From the cell containing the given text, extract its center point as [x, y] coordinate. 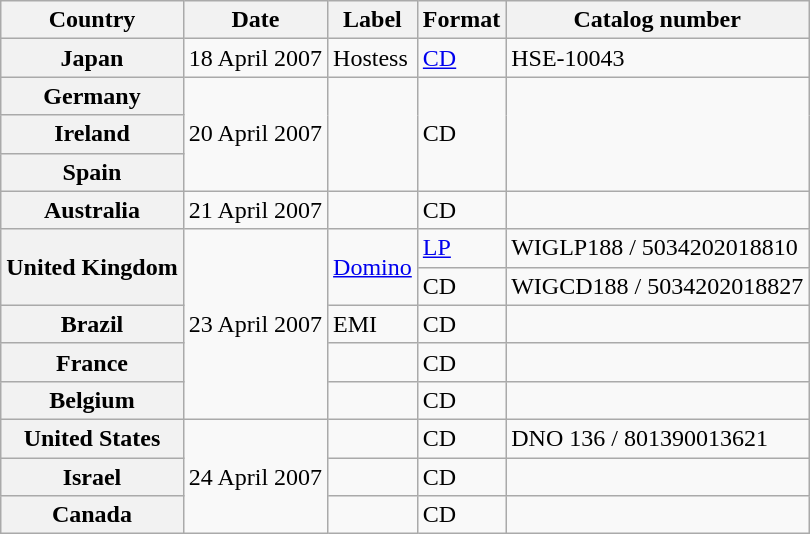
Date [255, 20]
LP [461, 248]
23 April 2007 [255, 324]
Spain [92, 172]
Ireland [92, 134]
Israel [92, 477]
Format [461, 20]
Germany [92, 96]
Australia [92, 210]
20 April 2007 [255, 134]
18 April 2007 [255, 58]
Label [373, 20]
24 April 2007 [255, 476]
Brazil [92, 324]
Catalog number [658, 20]
HSE-10043 [658, 58]
United States [92, 438]
DNO 136 / 801390013621 [658, 438]
Canada [92, 515]
WIGLP188 / 5034202018810 [658, 248]
Hostess [373, 58]
21 April 2007 [255, 210]
Japan [92, 58]
United Kingdom [92, 267]
Belgium [92, 400]
WIGCD188 / 5034202018827 [658, 286]
Domino [373, 267]
France [92, 362]
EMI [373, 324]
Country [92, 20]
